Return the (x, y) coordinate for the center point of the cell that contains the specified text.  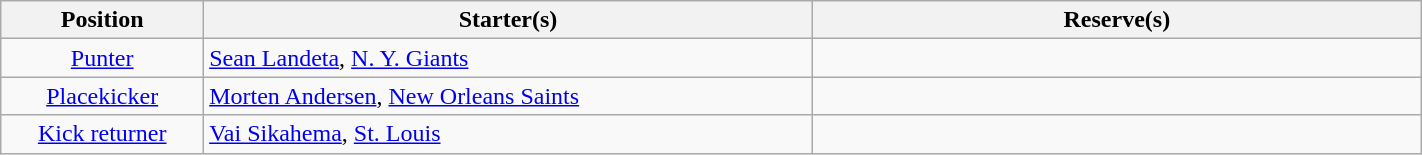
Sean Landeta, N. Y. Giants (508, 58)
Reserve(s) (1116, 20)
Starter(s) (508, 20)
Morten Andersen, New Orleans Saints (508, 96)
Kick returner (102, 134)
Punter (102, 58)
Vai Sikahema, St. Louis (508, 134)
Placekicker (102, 96)
Position (102, 20)
